Pinpoint the cell where the given text exists, returning its (X, Y) midpoint coordinate. 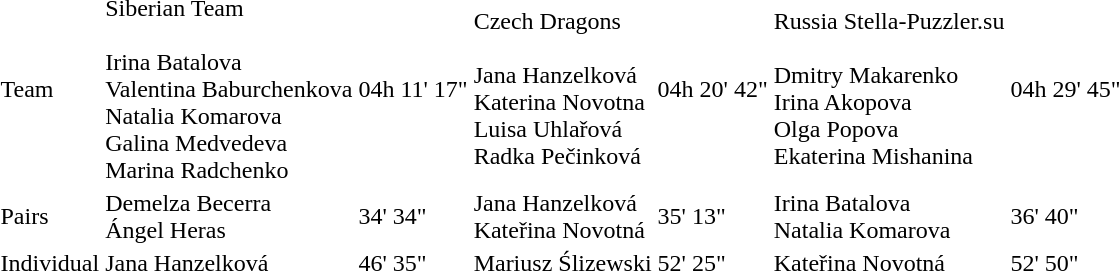
Demelza Becerra Ángel Heras (229, 216)
Irina Batalova Natalia Komarova (889, 216)
34' 34" (413, 216)
35' 13" (712, 216)
Jana Hanzelková Kateřina Novotná (562, 216)
